Capture the cell that displays the provided text and extract its (x, y) central coordinate. 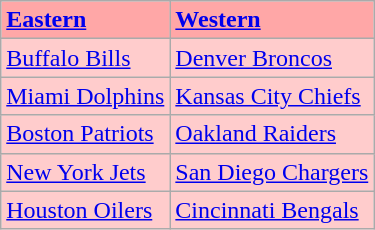
Denver Broncos (272, 58)
Buffalo Bills (86, 58)
New York Jets (86, 172)
Boston Patriots (86, 134)
Houston Oilers (86, 210)
Western (272, 20)
Miami Dolphins (86, 96)
Kansas City Chiefs (272, 96)
Cincinnati Bengals (272, 210)
Oakland Raiders (272, 134)
San Diego Chargers (272, 172)
Eastern (86, 20)
